From the cell containing the given text, extract its center point as [X, Y] coordinate. 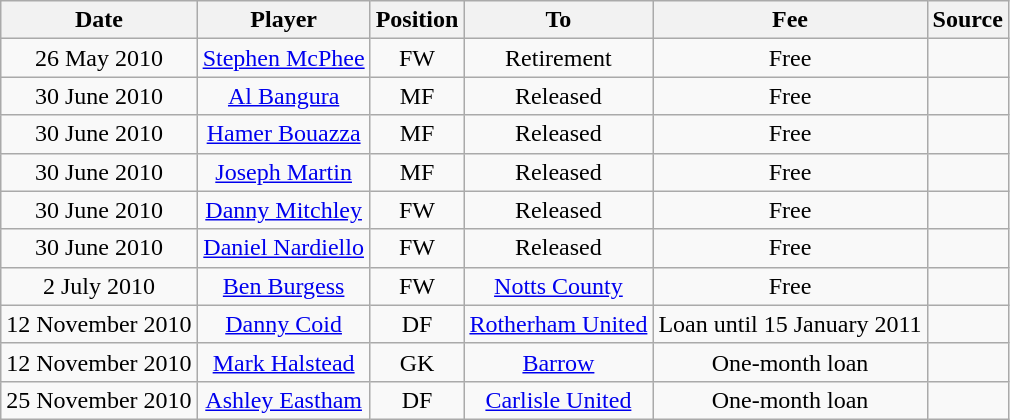
Barrow [558, 362]
Hamer Bouazza [284, 134]
Rotherham United [558, 324]
Daniel Nardiello [284, 248]
Source [968, 20]
Carlisle United [558, 400]
Al Bangura [284, 96]
Loan until 15 January 2011 [790, 324]
Danny Mitchley [284, 210]
Fee [790, 20]
2 July 2010 [99, 286]
To [558, 20]
25 November 2010 [99, 400]
Notts County [558, 286]
Position [417, 20]
GK [417, 362]
26 May 2010 [99, 58]
Date [99, 20]
Mark Halstead [284, 362]
Danny Coid [284, 324]
Ashley Eastham [284, 400]
Stephen McPhee [284, 58]
Ben Burgess [284, 286]
Retirement [558, 58]
Joseph Martin [284, 172]
Player [284, 20]
